Provide the (X, Y) coordinate of the cell's center where the given text is located.  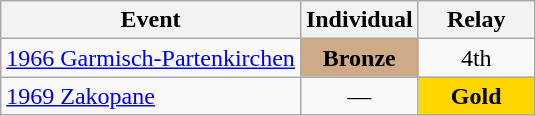
Bronze (359, 58)
Event (151, 20)
4th (476, 58)
Relay (476, 20)
Individual (359, 20)
— (359, 96)
Gold (476, 96)
1969 Zakopane (151, 96)
1966 Garmisch-Partenkirchen (151, 58)
